Search for the cell housing the specified text and yield its [X, Y] center coordinate. 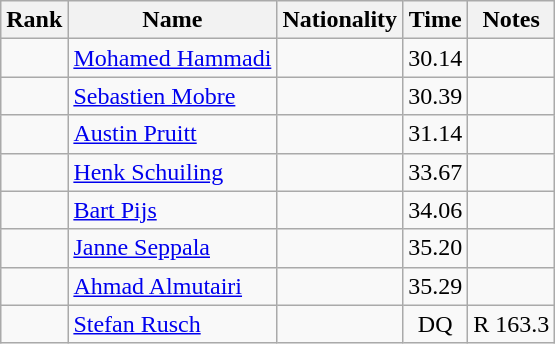
Sebastien Mobre [172, 96]
Mohamed Hammadi [172, 58]
Nationality [340, 20]
Stefan Rusch [172, 324]
Rank [34, 20]
Name [172, 20]
Notes [512, 20]
30.14 [436, 58]
Time [436, 20]
Austin Pruitt [172, 134]
Janne Seppala [172, 248]
30.39 [436, 96]
R 163.3 [512, 324]
31.14 [436, 134]
DQ [436, 324]
35.29 [436, 286]
33.67 [436, 172]
Henk Schuiling [172, 172]
Bart Pijs [172, 210]
35.20 [436, 248]
Ahmad Almutairi [172, 286]
34.06 [436, 210]
